Scan for the cell matching the given text and deliver its (x, y) coordinate at center. 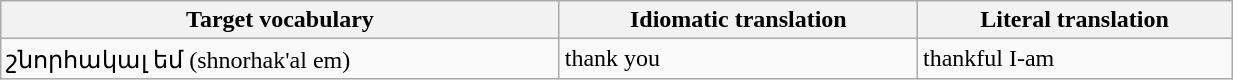
Idiomatic translation (738, 20)
thank you (738, 59)
Target vocabulary (280, 20)
Literal translation (1074, 20)
thankful I-am (1074, 59)
շնորհակալ եմ (shnorhak'al em) (280, 59)
